Provide the [x, y] coordinate of the cell's center where the given text is located.  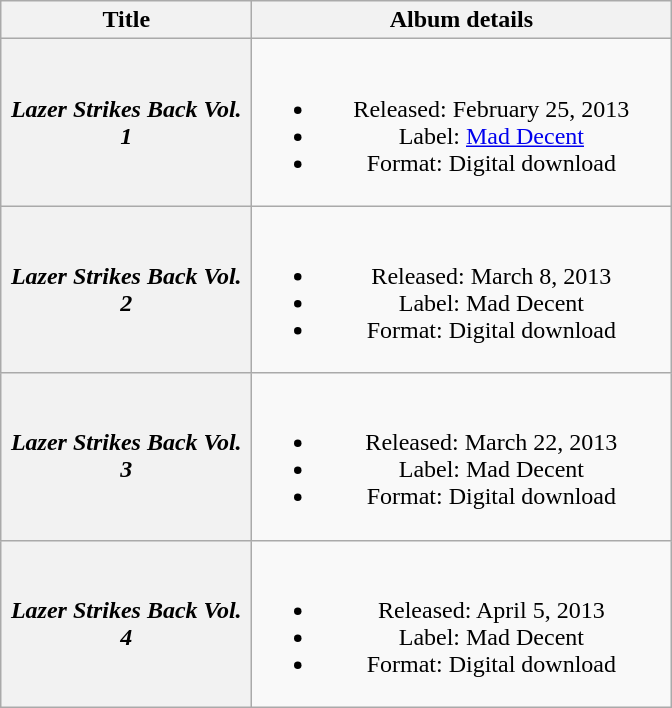
Released: April 5, 2013Label: Mad DecentFormat: Digital download [462, 624]
Released: March 8, 2013Label: Mad DecentFormat: Digital download [462, 290]
Released: February 25, 2013Label: Mad DecentFormat: Digital download [462, 122]
Lazer Strikes Back Vol. 4 [126, 624]
Lazer Strikes Back Vol. 3 [126, 456]
Released: March 22, 2013Label: Mad DecentFormat: Digital download [462, 456]
Album details [462, 20]
Lazer Strikes Back Vol. 1 [126, 122]
Title [126, 20]
Lazer Strikes Back Vol. 2 [126, 290]
